Determine the (X, Y) coordinate at the center of the cell enclosing the given text.  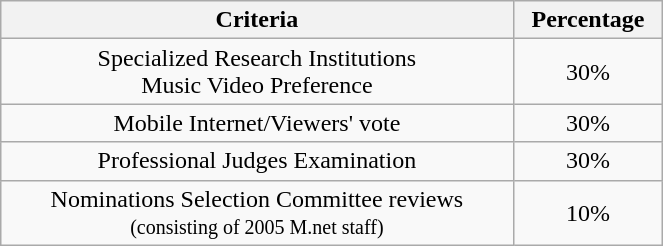
Nominations Selection Committee reviews(consisting of 2005 M.net staff) (257, 212)
Professional Judges Examination (257, 161)
Criteria (257, 20)
10% (588, 212)
Mobile Internet/Viewers' vote (257, 123)
Percentage (588, 20)
Specialized Research Institutions Music Video Preference (257, 72)
